Provide the (x, y) coordinate of the cell's center where the given text is located.  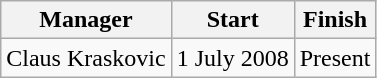
Present (335, 58)
1 July 2008 (232, 58)
Claus Kraskovic (86, 58)
Finish (335, 20)
Start (232, 20)
Manager (86, 20)
